Capture the cell that displays the provided text and extract its (x, y) central coordinate. 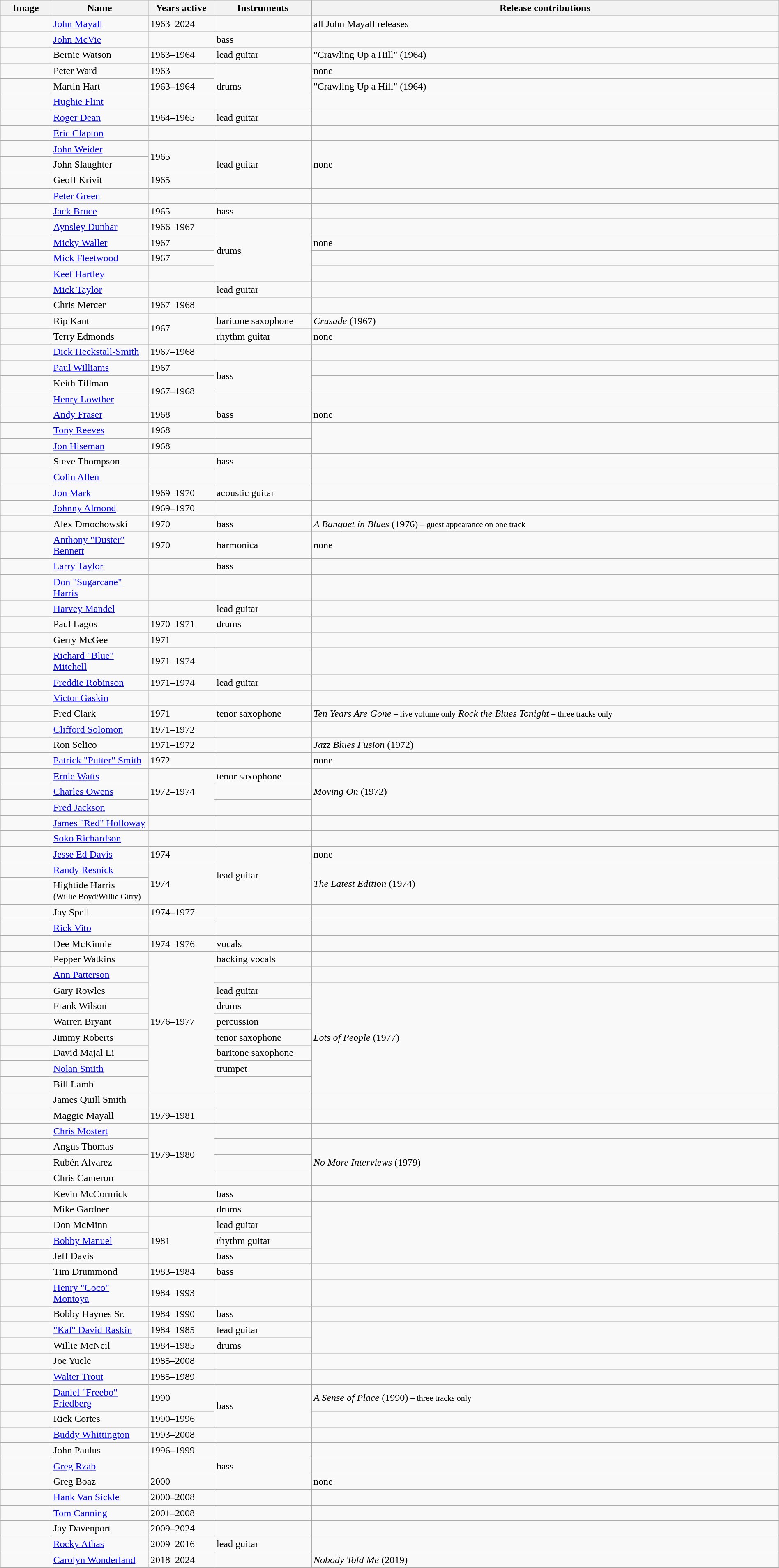
Carolyn Wonderland (99, 1560)
Ann Patterson (99, 975)
Nolan Smith (99, 1069)
1974–1977 (181, 912)
David Majal Li (99, 1053)
trumpet (263, 1069)
2018–2024 (181, 1560)
Aynsley Dunbar (99, 227)
Moving On (1972) (545, 792)
Willie McNeil (99, 1345)
2001–2008 (181, 1513)
Joe Yuele (99, 1361)
Bobby Manuel (99, 1241)
Richard "Blue" Mitchell (99, 661)
Crusade (1967) (545, 321)
1981 (181, 1240)
2009–2016 (181, 1544)
Peter Green (99, 196)
Chris Mostert (99, 1131)
Kevin McCormick (99, 1193)
1963 (181, 71)
Mike Gardner (99, 1209)
Jon Mark (99, 493)
Rick Vito (99, 928)
Bobby Haynes Sr. (99, 1314)
"Kal" David Raskin (99, 1330)
John Mayall (99, 24)
John Paulus (99, 1450)
1990 (181, 1398)
Jazz Blues Fusion (1972) (545, 745)
Maggie Mayall (99, 1115)
Daniel "Freebo" Friedberg (99, 1398)
Angus Thomas (99, 1147)
Release contributions (545, 8)
Nobody Told Me (2019) (545, 1560)
1970–1971 (181, 624)
Ten Years Are Gone – live volume only Rock the Blues Tonight – three tracks only (545, 713)
Anthony "Duster" Bennett (99, 545)
Warren Bryant (99, 1022)
Gary Rowles (99, 990)
Greg Rzab (99, 1466)
Martin Hart (99, 86)
Jimmy Roberts (99, 1037)
Walter Trout (99, 1377)
Roger Dean (99, 117)
Keef Hartley (99, 274)
Chris Cameron (99, 1178)
Jay Davenport (99, 1529)
Jeff Davis (99, 1256)
2009–2024 (181, 1529)
Eric Clapton (99, 133)
The Latest Edition (1974) (545, 883)
percussion (263, 1022)
Andy Fraser (99, 414)
Dick Heckstall-Smith (99, 352)
acoustic guitar (263, 493)
Victor Gaskin (99, 698)
1972 (181, 761)
Ron Selico (99, 745)
Mick Fleetwood (99, 258)
1985–2008 (181, 1361)
Tony Reeves (99, 430)
Randy Resnick (99, 870)
Hightide Harris(Willie Boyd/Willie Gitry) (99, 891)
Jon Hiseman (99, 446)
Don "Sugarcane" Harris (99, 587)
Micky Waller (99, 243)
Tom Canning (99, 1513)
Mick Taylor (99, 290)
Don McMinn (99, 1225)
1984–1993 (181, 1293)
A Sense of Place (1990) – three tracks only (545, 1398)
No More Interviews (1979) (545, 1162)
Rick Cortes (99, 1419)
Harvey Mandel (99, 609)
Peter Ward (99, 71)
backing vocals (263, 959)
1993–2008 (181, 1435)
Terry Edmonds (99, 336)
Name (99, 8)
Jay Spell (99, 912)
Jack Bruce (99, 212)
Johnny Almond (99, 508)
Steve Thompson (99, 462)
1964–1965 (181, 117)
1972–1974 (181, 792)
James "Red" Holloway (99, 823)
James Quill Smith (99, 1100)
Rubén Alvarez (99, 1162)
Frank Wilson (99, 1006)
Keith Tillman (99, 383)
John Slaughter (99, 164)
Years active (181, 8)
Rocky Athas (99, 1544)
harmonica (263, 545)
Chris Mercer (99, 305)
Dee McKinnie (99, 943)
Bill Lamb (99, 1084)
1976–1977 (181, 1022)
Soko Richardson (99, 839)
Greg Boaz (99, 1481)
Larry Taylor (99, 566)
2000–2008 (181, 1497)
all John Mayall releases (545, 24)
2000 (181, 1481)
Jesse Ed Davis (99, 854)
Fred Jackson (99, 807)
Clifford Solomon (99, 729)
1985–1989 (181, 1377)
1979–1981 (181, 1115)
Freddie Robinson (99, 682)
Geoff Krivit (99, 180)
Colin Allen (99, 477)
1966–1967 (181, 227)
Rip Kant (99, 321)
Henry Lowther (99, 399)
Tim Drummond (99, 1272)
Hank Van Sickle (99, 1497)
Ernie Watts (99, 776)
Alex Dmochowski (99, 524)
1983–1984 (181, 1272)
1984–1990 (181, 1314)
Instruments (263, 8)
Charles Owens (99, 792)
1979–1980 (181, 1154)
Hughie Flint (99, 102)
Image (26, 8)
Paul Lagos (99, 624)
Fred Clark (99, 713)
1963–2024 (181, 24)
1974–1976 (181, 943)
Bernie Watson (99, 55)
Pepper Watkins (99, 959)
Gerry McGee (99, 640)
John Weider (99, 149)
Lots of People (1977) (545, 1037)
Paul Williams (99, 368)
Buddy Whittington (99, 1435)
1990–1996 (181, 1419)
Patrick "Putter" Smith (99, 761)
Henry "Coco" Montoya (99, 1293)
vocals (263, 943)
1996–1999 (181, 1450)
A Banquet in Blues (1976) – guest appearance on one track (545, 524)
John McVie (99, 39)
